Scan for the cell matching the given text and deliver its (x, y) coordinate at center. 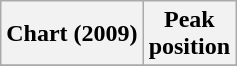
Chart (2009) (72, 34)
Peakposition (189, 34)
